Search for the cell housing the specified text and yield its (X, Y) center coordinate. 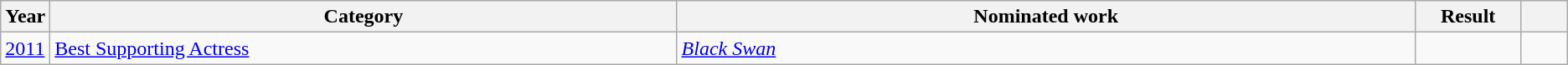
Category (364, 17)
Result (1467, 17)
2011 (25, 48)
Best Supporting Actress (364, 48)
Year (25, 17)
Black Swan (1045, 48)
Nominated work (1045, 17)
